From the cell containing the given text, extract its center point as [x, y] coordinate. 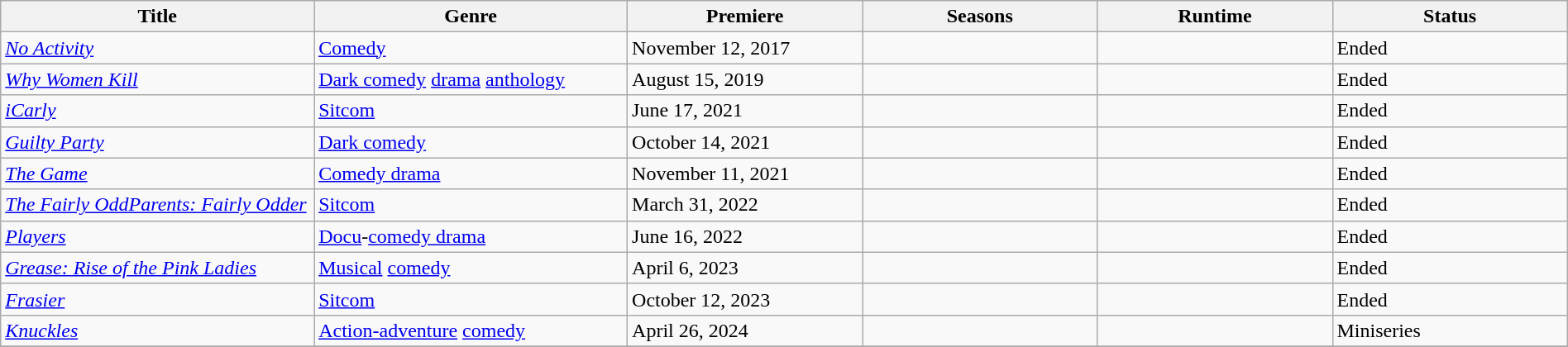
Dark comedy drama anthology [471, 79]
Musical comedy [471, 268]
Genre [471, 17]
Grease: Rise of the Pink Ladies [157, 268]
No Activity [157, 48]
Title [157, 17]
April 6, 2023 [745, 268]
Seasons [980, 17]
August 15, 2019 [745, 79]
June 16, 2022 [745, 236]
November 12, 2017 [745, 48]
The Game [157, 173]
Comedy drama [471, 173]
November 11, 2021 [745, 173]
Comedy [471, 48]
October 12, 2023 [745, 299]
Action-adventure comedy [471, 330]
Frasier [157, 299]
Runtime [1215, 17]
Knuckles [157, 330]
Docu-comedy drama [471, 236]
June 17, 2021 [745, 111]
The Fairly OddParents: Fairly Odder [157, 205]
April 26, 2024 [745, 330]
Guilty Party [157, 142]
Miniseries [1450, 330]
iCarly [157, 111]
Why Women Kill [157, 79]
October 14, 2021 [745, 142]
Dark comedy [471, 142]
Players [157, 236]
March 31, 2022 [745, 205]
Status [1450, 17]
Premiere [745, 17]
